Identify which cell holds the provided text, then report its [X, Y] central coordinate. 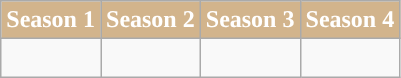
Season 1 [51, 20]
Season 2 [150, 20]
Season 4 [350, 20]
Season 3 [250, 20]
